From the cell containing the given text, extract its center point as [x, y] coordinate. 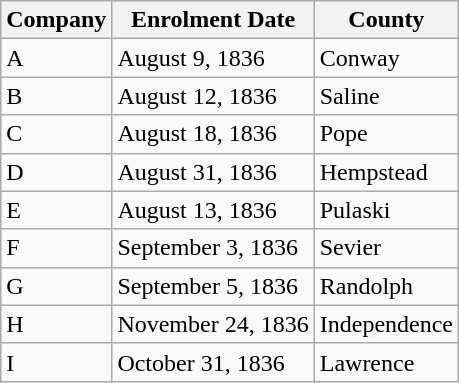
August 12, 1836 [213, 96]
Randolph [386, 286]
B [56, 96]
Enrolment Date [213, 20]
F [56, 248]
August 9, 1836 [213, 58]
Lawrence [386, 362]
County [386, 20]
Saline [386, 96]
E [56, 210]
G [56, 286]
August 31, 1836 [213, 172]
I [56, 362]
August 18, 1836 [213, 134]
H [56, 324]
Pope [386, 134]
A [56, 58]
D [56, 172]
September 3, 1836 [213, 248]
Sevier [386, 248]
August 13, 1836 [213, 210]
Independence [386, 324]
October 31, 1836 [213, 362]
Company [56, 20]
November 24, 1836 [213, 324]
Pulaski [386, 210]
September 5, 1836 [213, 286]
Conway [386, 58]
C [56, 134]
Hempstead [386, 172]
